Output the (x, y) coordinate of the center of the cell containing the given text.  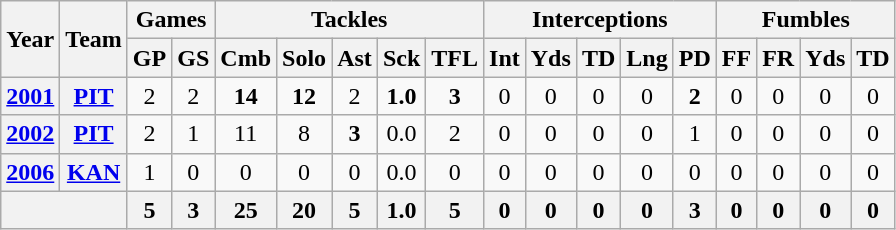
Solo (304, 58)
TFL (455, 58)
12 (304, 96)
Int (505, 58)
Ast (355, 58)
2001 (30, 96)
Lng (647, 58)
Tackles (350, 20)
FR (778, 58)
8 (304, 134)
Interceptions (600, 20)
Fumbles (806, 20)
GS (194, 58)
2006 (30, 172)
Games (170, 20)
KAN (94, 172)
Year (30, 39)
FF (736, 58)
Sck (401, 58)
PD (694, 58)
11 (246, 134)
Cmb (246, 58)
14 (246, 96)
20 (304, 210)
GP (149, 58)
Team (94, 39)
25 (246, 210)
2002 (30, 134)
